From the cell containing the given text, extract its center point as [x, y] coordinate. 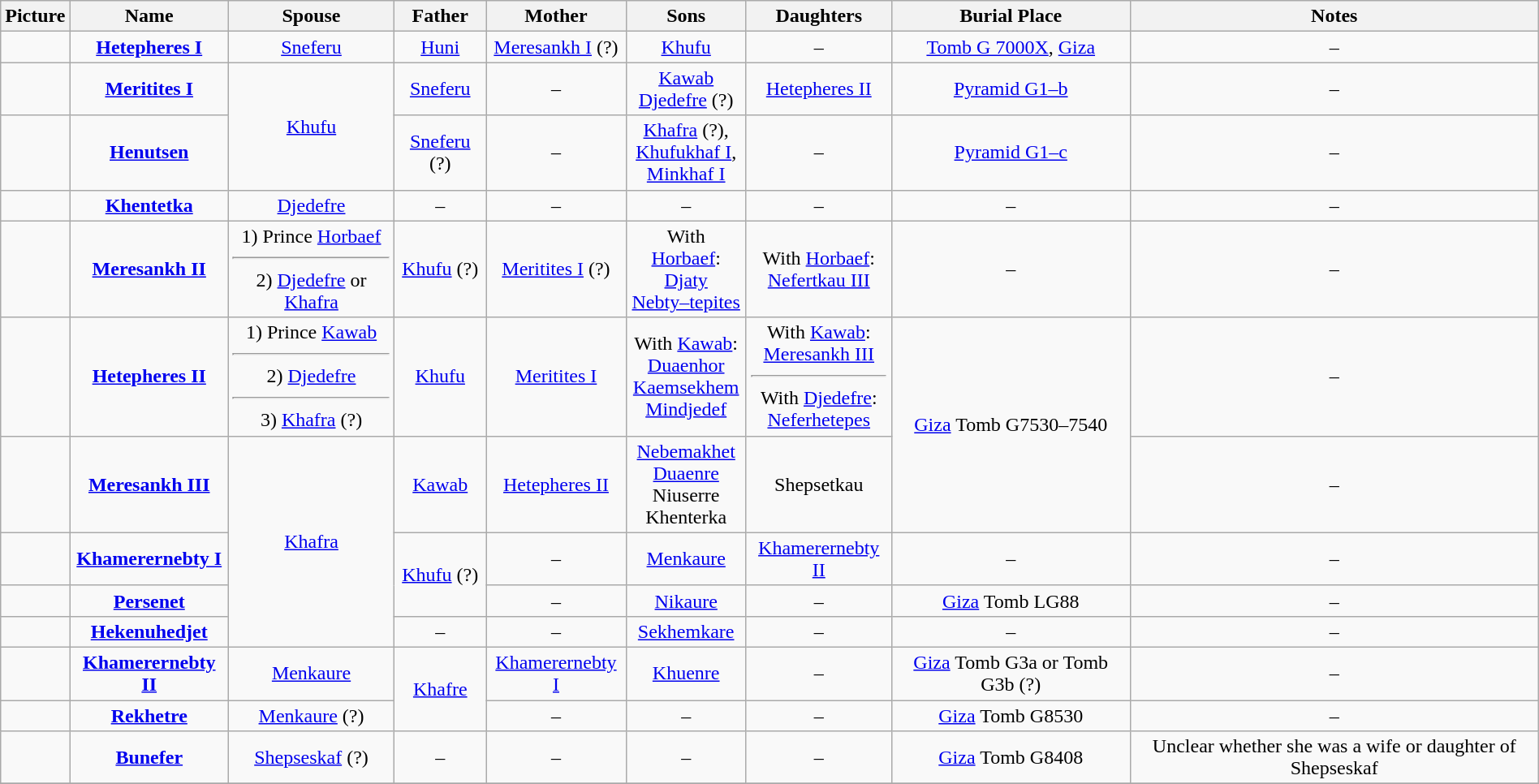
Djedefre [311, 205]
With Kawab: Meresankh IIIWith Djedefre:Neferhetepes [818, 377]
Khentetka [149, 205]
Meritites I (?) [556, 269]
Name [149, 16]
Rekhetre [149, 715]
Sekhemkare [686, 631]
Giza Tomb G7530–7540 [1011, 425]
Persenet [149, 601]
Picture [36, 16]
Giza Tomb LG88 [1011, 601]
Hekenuhedjet [149, 631]
Shepsetkau [818, 484]
With Kawab:DuaenhorKaemsekhemMindjedef [686, 377]
Father [440, 16]
1) Prince Kawab2) Djedefre3) Khafra (?) [311, 377]
Shepseskaf (?) [311, 758]
Notes [1334, 16]
Khafra [311, 541]
Pyramid G1–c [1011, 153]
KawabDjedefre (?) [686, 89]
Giza Tomb G8530 [1011, 715]
Huni [440, 47]
Hetepheres I [149, 47]
Burial Place [1011, 16]
Khafre [440, 688]
Tomb G 7000X, Giza [1011, 47]
Sneferu (?) [440, 153]
With Horbaef:Nefertkau III [818, 269]
Mother [556, 16]
Meresankh II [149, 269]
Daughters [818, 16]
Henutsen [149, 153]
Khuenre [686, 674]
With Horbaef:DjatyNebty–tepites [686, 269]
Kawab [440, 484]
Pyramid G1–b [1011, 89]
Unclear whether she was a wife or daughter of Shepseskaf [1334, 758]
Menkaure (?) [311, 715]
1) Prince Horbaef2) Djedefre or Khafra [311, 269]
NebemakhetDuaenreNiuserreKhenterka [686, 484]
Nikaure [686, 601]
Spouse [311, 16]
Bunefer [149, 758]
Meresankh I (?) [556, 47]
Meresankh III [149, 484]
Giza Tomb G3a or Tomb G3b (?) [1011, 674]
Sons [686, 16]
Giza Tomb G8408 [1011, 758]
Khafra (?),Khufukhaf I,Minkhaf I [686, 153]
